Scan for the cell matching the given text and deliver its [x, y] coordinate at center. 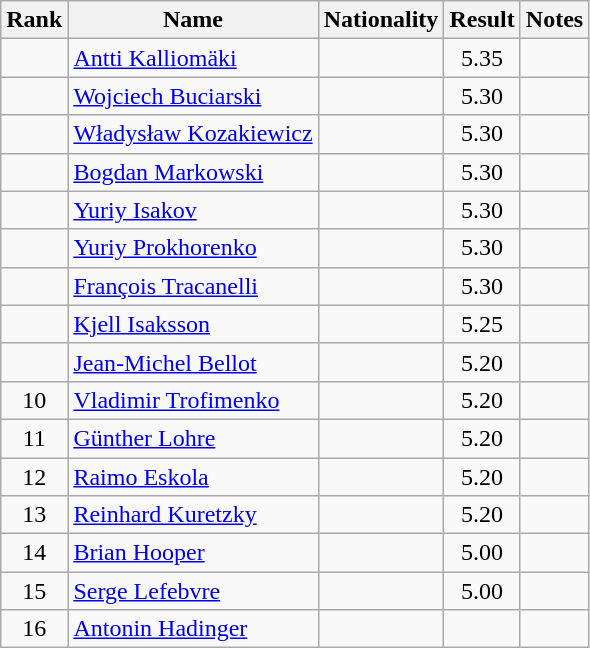
Günther Lohre [193, 438]
François Tracanelli [193, 286]
Antti Kalliomäki [193, 58]
Brian Hooper [193, 553]
Bogdan Markowski [193, 172]
10 [34, 400]
13 [34, 515]
Yuriy Prokhorenko [193, 248]
Jean-Michel Bellot [193, 362]
Kjell Isaksson [193, 324]
Antonin Hadinger [193, 629]
11 [34, 438]
Nationality [381, 20]
Rank [34, 20]
Wojciech Buciarski [193, 96]
16 [34, 629]
12 [34, 477]
Raimo Eskola [193, 477]
5.35 [482, 58]
5.25 [482, 324]
Serge Lefebvre [193, 591]
Władysław Kozakiewicz [193, 134]
Vladimir Trofimenko [193, 400]
Result [482, 20]
Yuriy Isakov [193, 210]
Name [193, 20]
Notes [554, 20]
15 [34, 591]
14 [34, 553]
Reinhard Kuretzky [193, 515]
